Capture the cell that displays the provided text and extract its [x, y] central coordinate. 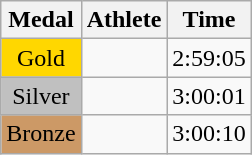
Medal [41, 20]
Athlete [124, 20]
Silver [41, 96]
3:00:01 [209, 96]
Bronze [41, 134]
3:00:10 [209, 134]
2:59:05 [209, 58]
Gold [41, 58]
Time [209, 20]
